From the cell containing the given text, extract its center point as (X, Y) coordinate. 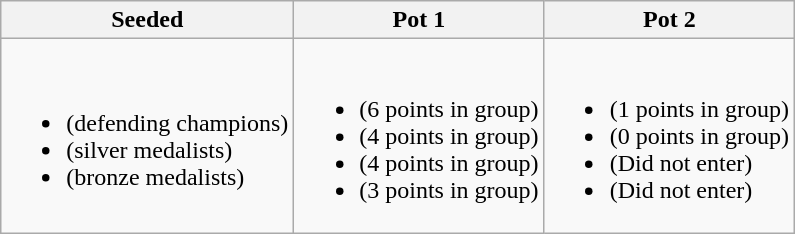
(defending champions) (silver medalists) (bronze medalists) (148, 136)
Pot 1 (419, 20)
(1 points in group) (0 points in group) (Did not enter) (Did not enter) (669, 136)
Pot 2 (669, 20)
(6 points in group) (4 points in group) (4 points in group) (3 points in group) (419, 136)
Seeded (148, 20)
